From the cell containing the given text, extract its center point as [x, y] coordinate. 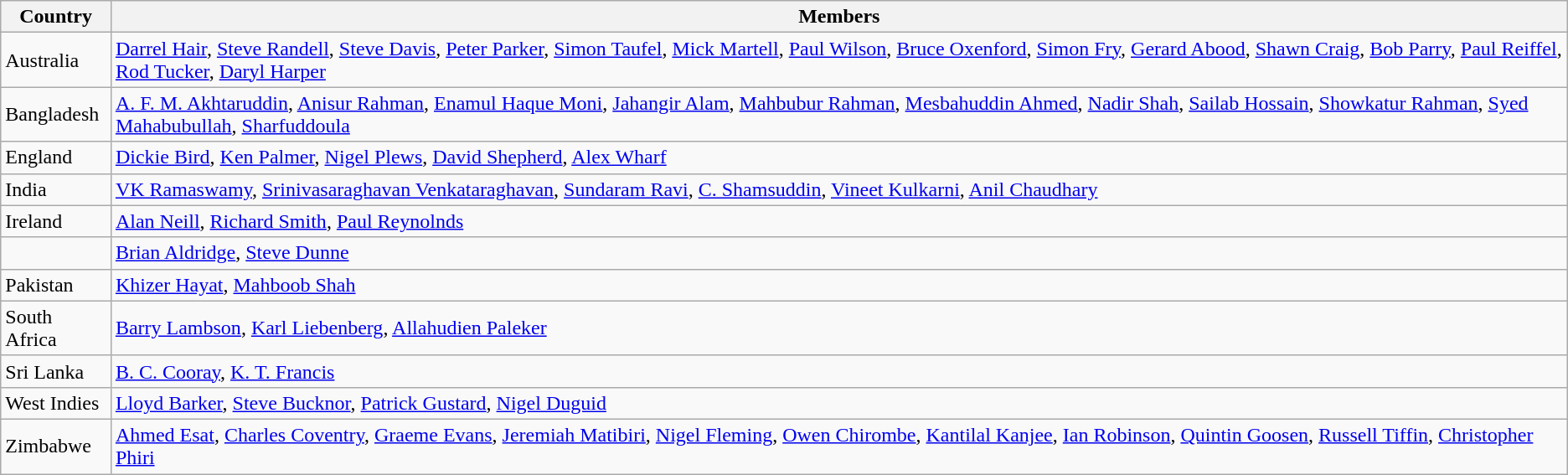
Dickie Bird, Ken Palmer, Nigel Plews, David Shepherd, Alex Wharf [839, 157]
Zimbabwe [56, 446]
West Indies [56, 403]
England [56, 157]
VK Ramaswamy, Srinivasaraghavan Venkataraghavan, Sundaram Ravi, C. Shamsuddin, Vineet Kulkarni, Anil Chaudhary [839, 189]
Alan Neill, Richard Smith, Paul Reynolnds [839, 221]
Bangladesh [56, 114]
Barry Lambson, Karl Liebenberg, Allahudien Paleker [839, 328]
Lloyd Barker, Steve Bucknor, Patrick Gustard, Nigel Duguid [839, 403]
Brian Aldridge, Steve Dunne [839, 253]
South Africa [56, 328]
Members [839, 17]
Country [56, 17]
Khizer Hayat, Mahboob Shah [839, 285]
B. C. Cooray, K. T. Francis [839, 371]
Australia [56, 60]
Sri Lanka [56, 371]
India [56, 189]
Pakistan [56, 285]
Ireland [56, 221]
